Capture the cell that displays the provided text and extract its (X, Y) central coordinate. 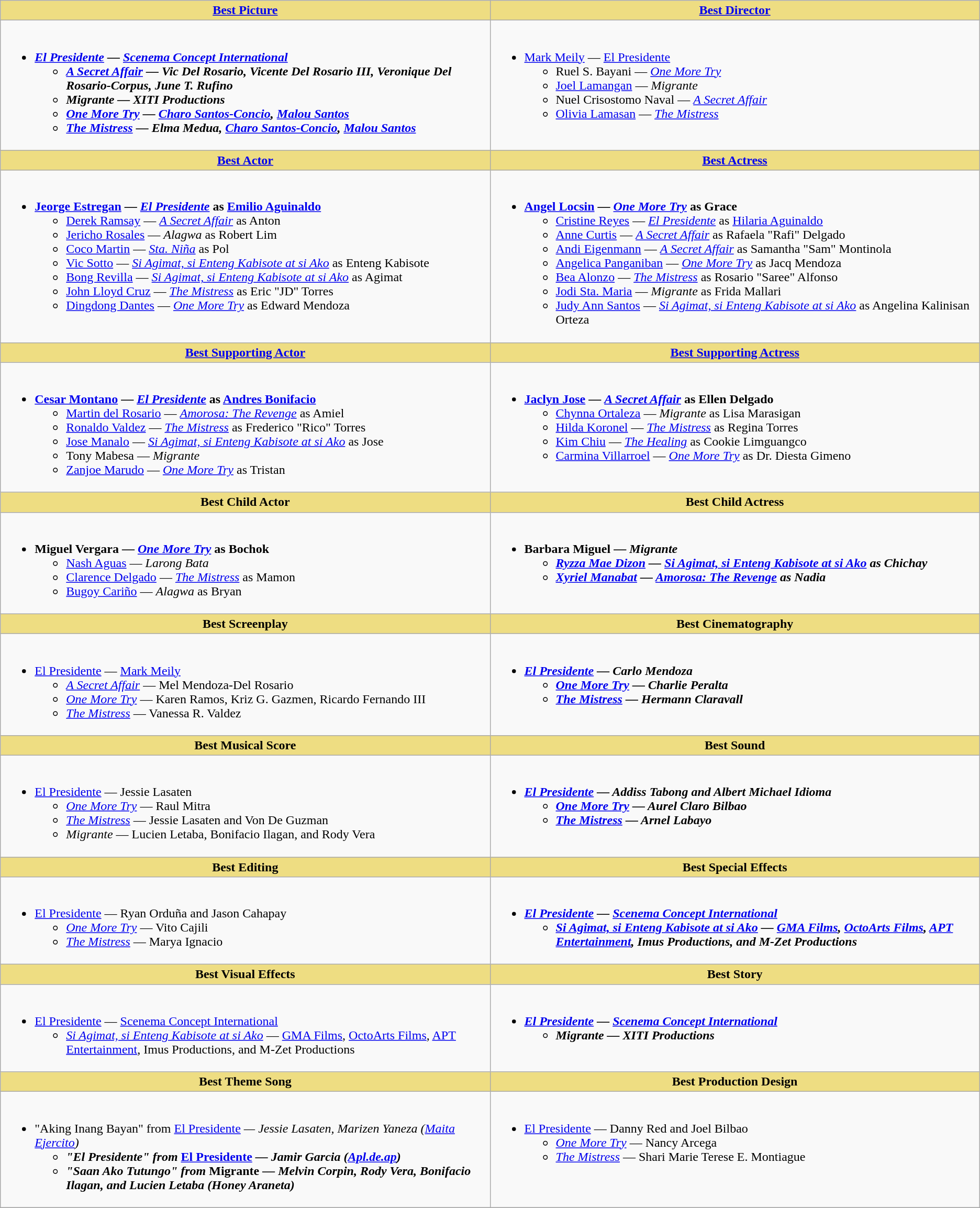
El Presidente — Addiss Tabong and Albert Michael IdiomaOne More Try — Aurel Claro BilbaoThe Mistress — Arnel Labayo (735, 806)
Best Visual Effects (245, 974)
Best Supporting Actress (735, 352)
Barbara Miguel — MigranteRyzza Mae Dizon — Si Agimat, si Enteng Kabisote at si Ako as ChichayXyriel Manabat — Amorosa: The Revenge as Nadia (735, 563)
Best Sound (735, 745)
Best Picture (245, 10)
Best Supporting Actor (245, 352)
Best Cinematography (735, 624)
El Presidente — Scenema Concept InternationalMigrante — XITI Productions (735, 1028)
Best Special Effects (735, 867)
Best Production Design (735, 1082)
Best Actress (735, 160)
Best Child Actress (735, 502)
Best Screenplay (245, 624)
Mark Meily — El PresidenteRuel S. Bayani — One More TryJoel Lamangan — MigranteNuel Crisostomo Naval — A Secret AffairOlivia Lamasan — The Mistress (735, 85)
El Presidente — Danny Red and Joel BilbaoOne More Try — Nancy ArcegaThe Mistress — Shari Marie Terese E. Montiague (735, 1150)
Best Theme Song (245, 1082)
El Presidente — Carlo MendozaOne More Try — Charlie PeraltaThe Mistress — Hermann Claravall (735, 684)
Best Child Actor (245, 502)
Best Story (735, 974)
Best Musical Score (245, 745)
El Presidente — Ryan Orduña and Jason CahapayOne More Try — Vito CajiliThe Mistress — Marya Ignacio (245, 921)
Best Editing (245, 867)
Miguel Vergara — One More Try as BochokNash Aguas — Larong BataClarence Delgado — The Mistress as MamonBugoy Cariño — Alagwa as Bryan (245, 563)
Best Actor (245, 160)
Best Director (735, 10)
